Provide the [X, Y] coordinate of the cell's center where the given text is located.  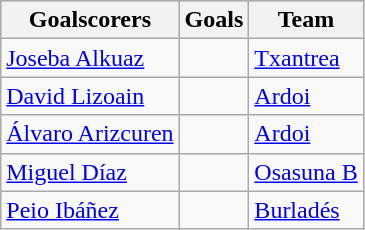
Miguel Díaz [90, 172]
Álvaro Arizcuren [90, 134]
Osasuna B [306, 172]
Team [306, 20]
Peio Ibáñez [90, 210]
David Lizoain [90, 96]
Txantrea [306, 58]
Goalscorers [90, 20]
Joseba Alkuaz [90, 58]
Burladés [306, 210]
Goals [214, 20]
